Search for the cell housing the specified text and yield its [X, Y] center coordinate. 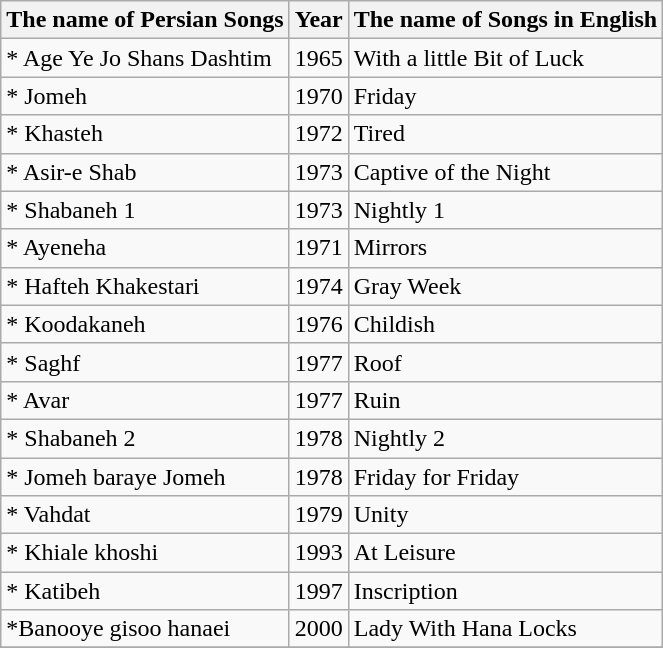
Unity [505, 515]
* Hafteh Khakestari [145, 286]
Captive of the Night [505, 172]
1971 [318, 248]
The name of Persian Songs [145, 20]
Lady With Hana Locks [505, 629]
* Saghf [145, 362]
* Avar [145, 400]
At Leisure [505, 553]
*Banooye gisoo hanaei [145, 629]
1974 [318, 286]
1972 [318, 134]
1970 [318, 96]
* Khasteh [145, 134]
Tired [505, 134]
Inscription [505, 591]
* Jomeh baraye Jomeh [145, 477]
Nightly 2 [505, 438]
Year [318, 20]
* Ayeneha [145, 248]
Nightly 1 [505, 210]
1997 [318, 591]
1993 [318, 553]
Ruin [505, 400]
Roof [505, 362]
* Koodakaneh [145, 324]
2000 [318, 629]
* Asir-e Shab [145, 172]
Gray Week [505, 286]
Friday [505, 96]
1965 [318, 58]
Childish [505, 324]
The name of Songs in English [505, 20]
Friday for Friday [505, 477]
* Jomeh [145, 96]
* Shabaneh 2 [145, 438]
Mirrors [505, 248]
* Katibeh [145, 591]
* Shabaneh 1 [145, 210]
* Khiale khoshi [145, 553]
* Vahdat [145, 515]
1979 [318, 515]
With a little Bit of Luck [505, 58]
1976 [318, 324]
* Age Ye Jo Shans Dashtim [145, 58]
